Locate the cell with the specified text and output its (x, y) center coordinate. 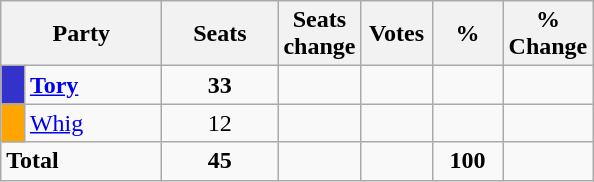
Party (82, 34)
45 (220, 161)
Tory (92, 85)
% (468, 34)
Seats change (320, 34)
Whig (92, 123)
Votes (396, 34)
% Change (548, 34)
33 (220, 85)
100 (468, 161)
Seats (220, 34)
Total (82, 161)
12 (220, 123)
